Return (X, Y) of the center of cell containing provided text 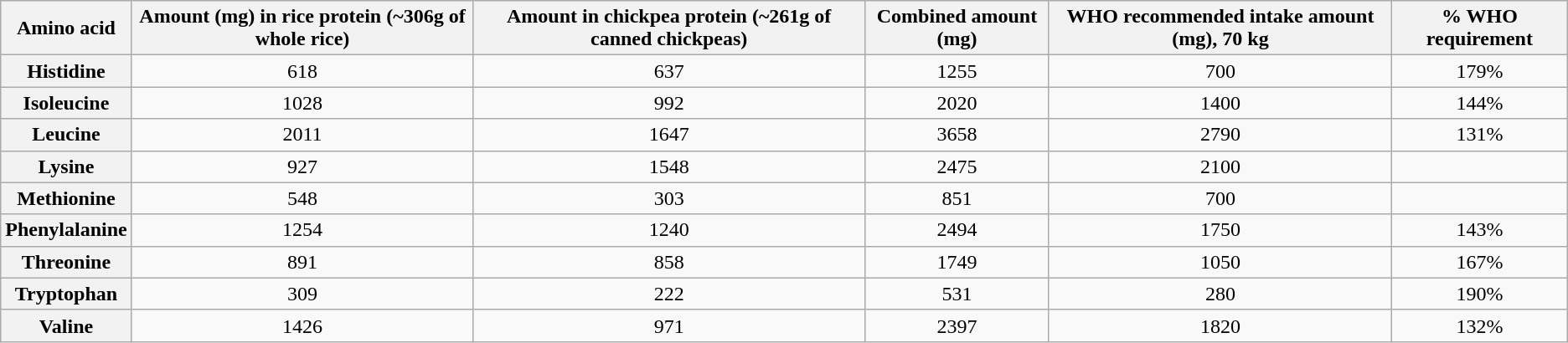
2494 (957, 230)
132% (1480, 325)
1050 (1220, 262)
1647 (669, 135)
190% (1480, 294)
WHO recommended intake amount (mg), 70 kg (1220, 28)
Lysine (66, 166)
531 (957, 294)
Amount in chickpea protein (~261g of canned chickpeas) (669, 28)
2397 (957, 325)
167% (1480, 262)
891 (302, 262)
858 (669, 262)
992 (669, 103)
927 (302, 166)
144% (1480, 103)
2011 (302, 135)
1749 (957, 262)
851 (957, 198)
1750 (1220, 230)
1400 (1220, 103)
179% (1480, 71)
1820 (1220, 325)
2020 (957, 103)
548 (302, 198)
2100 (1220, 166)
Histidine (66, 71)
Amino acid (66, 28)
Valine (66, 325)
1254 (302, 230)
971 (669, 325)
637 (669, 71)
222 (669, 294)
2790 (1220, 135)
143% (1480, 230)
Amount (mg) in rice protein (~306g of whole rice) (302, 28)
1255 (957, 71)
% WHO requirement (1480, 28)
Threonine (66, 262)
131% (1480, 135)
Phenylalanine (66, 230)
303 (669, 198)
1548 (669, 166)
1240 (669, 230)
1028 (302, 103)
309 (302, 294)
Tryptophan (66, 294)
Leucine (66, 135)
2475 (957, 166)
Methionine (66, 198)
280 (1220, 294)
Isoleucine (66, 103)
3658 (957, 135)
Combined amount (mg) (957, 28)
1426 (302, 325)
618 (302, 71)
